Detect which cell encompasses the target text, then output its [x, y] center coordinate. 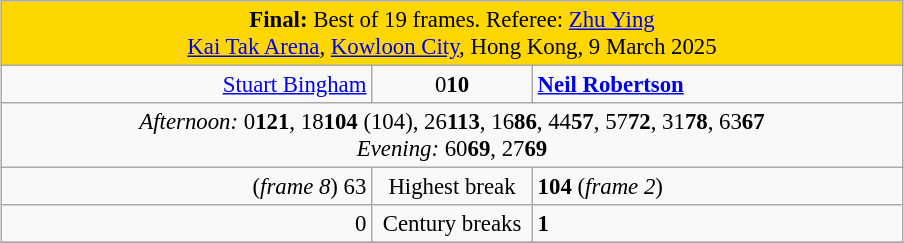
Stuart Bingham [186, 85]
010 [452, 85]
0 [186, 224]
Final: Best of 19 frames. Referee: Zhu YingKai Tak Arena, Kowloon City, Hong Kong, 9 March 2025 [452, 34]
Highest break [452, 187]
Century breaks [452, 224]
1 [718, 224]
(frame 8) 63 [186, 187]
Neil Robertson [718, 85]
Afternoon: 0121, 18104 (104), 26113, 1686, 4457, 5772, 3178, 6367Evening: 6069, 2769 [452, 136]
104 (frame 2) [718, 187]
